From the cell containing the given text, extract its center point as (X, Y) coordinate. 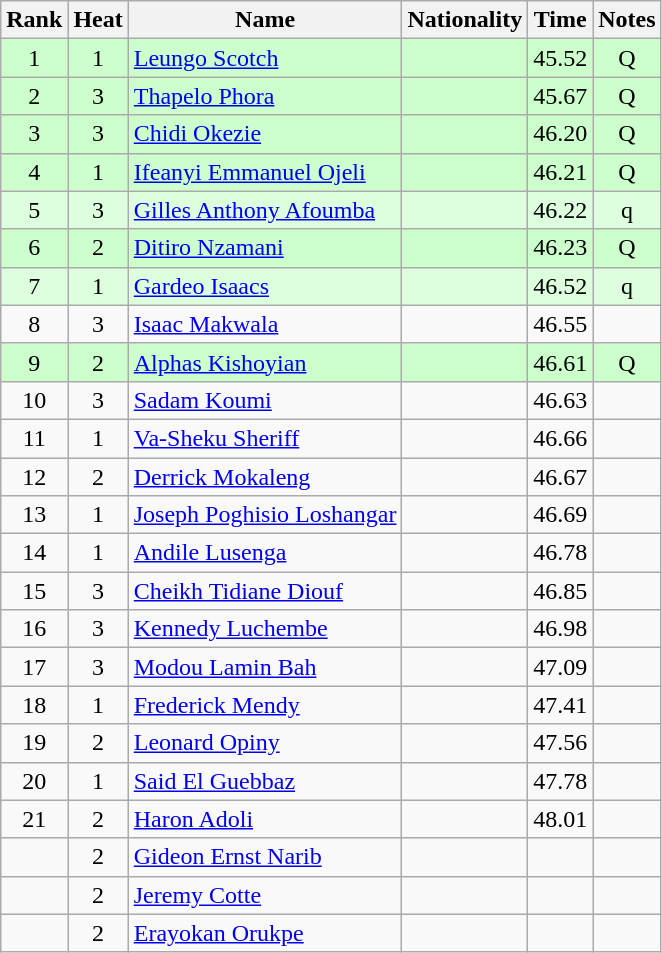
Kennedy Luchembe (265, 629)
Isaac Makwala (265, 324)
Gardeo Isaacs (265, 286)
20 (34, 781)
Heat (98, 20)
Cheikh Tidiane Diouf (265, 591)
45.67 (560, 96)
Alphas Kishoyian (265, 362)
Name (265, 20)
17 (34, 667)
4 (34, 172)
Said El Guebbaz (265, 781)
Leungo Scotch (265, 58)
Joseph Poghisio Loshangar (265, 515)
5 (34, 210)
48.01 (560, 819)
Haron Adoli (265, 819)
19 (34, 743)
Frederick Mendy (265, 705)
11 (34, 438)
14 (34, 553)
Andile Lusenga (265, 553)
46.23 (560, 248)
10 (34, 400)
Ditiro Nzamani (265, 248)
47.09 (560, 667)
Va-Sheku Sheriff (265, 438)
Erayokan Orukpe (265, 933)
46.63 (560, 400)
Time (560, 20)
18 (34, 705)
8 (34, 324)
46.67 (560, 477)
Gideon Ernst Narib (265, 857)
Nationality (465, 20)
Leonard Opiny (265, 743)
46.78 (560, 553)
16 (34, 629)
46.55 (560, 324)
6 (34, 248)
Rank (34, 20)
Gilles Anthony Afoumba (265, 210)
46.52 (560, 286)
46.21 (560, 172)
15 (34, 591)
Modou Lamin Bah (265, 667)
Derrick Mokaleng (265, 477)
21 (34, 819)
Jeremy Cotte (265, 895)
Sadam Koumi (265, 400)
47.56 (560, 743)
9 (34, 362)
46.98 (560, 629)
7 (34, 286)
47.41 (560, 705)
46.20 (560, 134)
45.52 (560, 58)
Notes (627, 20)
12 (34, 477)
47.78 (560, 781)
46.66 (560, 438)
46.61 (560, 362)
Thapelo Phora (265, 96)
13 (34, 515)
Ifeanyi Emmanuel Ojeli (265, 172)
46.22 (560, 210)
Chidi Okezie (265, 134)
46.69 (560, 515)
46.85 (560, 591)
